Provide the (X, Y) coordinate of the cell's center where the given text is located.  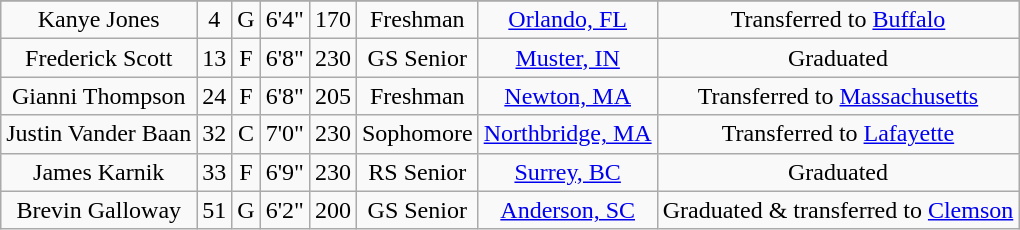
33 (214, 172)
Gianni Thompson (99, 96)
6'4" (284, 20)
Orlando, FL (568, 20)
Newton, MA (568, 96)
51 (214, 210)
Northbridge, MA (568, 134)
6'2" (284, 210)
Transferred to Buffalo (838, 20)
205 (332, 96)
Sophomore (417, 134)
Transferred to Massachusetts (838, 96)
Graduated & transferred to Clemson (838, 210)
Surrey, BC (568, 172)
4 (214, 20)
7'0" (284, 134)
Anderson, SC (568, 210)
13 (214, 58)
Kanye Jones (99, 20)
Brevin Galloway (99, 210)
24 (214, 96)
170 (332, 20)
6'9" (284, 172)
Justin Vander Baan (99, 134)
32 (214, 134)
Frederick Scott (99, 58)
C (246, 134)
RS Senior (417, 172)
James Karnik (99, 172)
Muster, IN (568, 58)
200 (332, 210)
Transferred to Lafayette (838, 134)
